Output the (X, Y) coordinate of the center of the cell containing the given text.  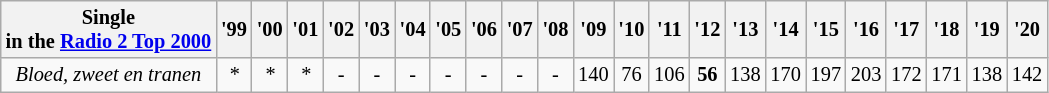
172 (906, 75)
'99 (234, 30)
'02 (341, 30)
'00 (270, 30)
'18 (946, 30)
'15 (826, 30)
'06 (484, 30)
197 (826, 75)
'20 (1027, 30)
106 (669, 75)
Singlein the Radio 2 Top 2000 (108, 30)
'11 (669, 30)
'07 (520, 30)
'01 (306, 30)
Bloed, zweet en tranen (108, 75)
'10 (632, 30)
'05 (448, 30)
'03 (377, 30)
'04 (413, 30)
140 (593, 75)
'16 (866, 30)
203 (866, 75)
'14 (785, 30)
'19 (987, 30)
76 (632, 75)
'17 (906, 30)
170 (785, 75)
'12 (707, 30)
56 (707, 75)
'13 (745, 30)
171 (946, 75)
'09 (593, 30)
'08 (556, 30)
142 (1027, 75)
